Pinpoint the cell where the given text exists, returning its (x, y) midpoint coordinate. 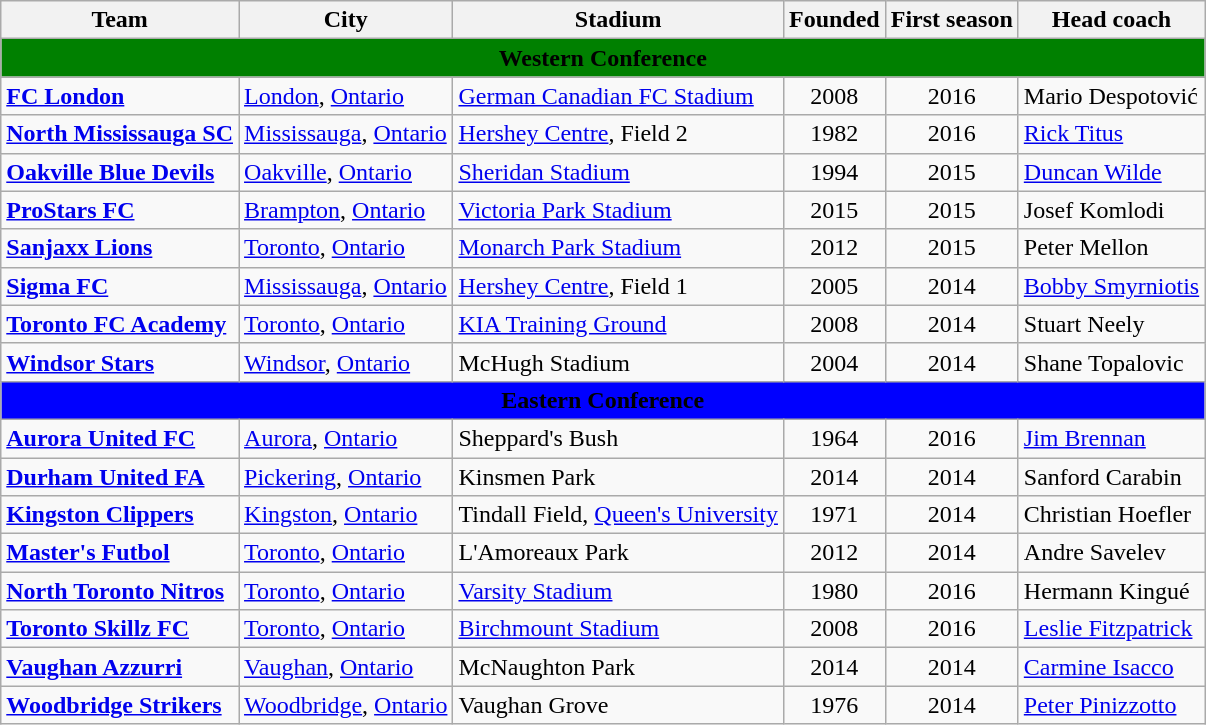
Peter Pinizzotto (1111, 705)
Sigma FC (120, 286)
Victoria Park Stadium (618, 210)
Vaughan Grove (618, 705)
Windsor, Ontario (346, 362)
Sanford Carabin (1111, 477)
1976 (834, 705)
First season (952, 20)
Sheridan Stadium (618, 172)
Hermann Kingué (1111, 591)
Toronto Skillz FC (120, 629)
Varsity Stadium (618, 591)
Brampton, Ontario (346, 210)
1982 (834, 134)
Oakville Blue Devils (120, 172)
1971 (834, 515)
Mario Despotović (1111, 96)
Shane Topalovic (1111, 362)
Christian Hoefler (1111, 515)
Vaughan Azzurri (120, 667)
KIA Training Ground (618, 324)
German Canadian FC Stadium (618, 96)
Western Conference (603, 58)
2005 (834, 286)
Rick Titus (1111, 134)
1980 (834, 591)
Woodbridge, Ontario (346, 705)
Stuart Neely (1111, 324)
Team (120, 20)
1994 (834, 172)
Aurora, Ontario (346, 438)
2004 (834, 362)
Kinsmen Park (618, 477)
North Toronto Nitros (120, 591)
Windsor Stars (120, 362)
Jim Brennan (1111, 438)
Sanjaxx Lions (120, 248)
Oakville, Ontario (346, 172)
Kingston Clippers (120, 515)
City (346, 20)
Peter Mellon (1111, 248)
Monarch Park Stadium (618, 248)
McNaughton Park (618, 667)
Tindall Field, Queen's University (618, 515)
Pickering, Ontario (346, 477)
Head coach (1111, 20)
London, Ontario (346, 96)
Birchmount Stadium (618, 629)
Woodbridge Strikers (120, 705)
FC London (120, 96)
L'Amoreaux Park (618, 553)
McHugh Stadium (618, 362)
Duncan Wilde (1111, 172)
Toronto FC Academy (120, 324)
Carmine Isacco (1111, 667)
Sheppard's Bush (618, 438)
Bobby Smyrniotis (1111, 286)
Hershey Centre, Field 1 (618, 286)
ProStars FC (120, 210)
Andre Savelev (1111, 553)
Josef Komlodi (1111, 210)
Durham United FA (120, 477)
North Mississauga SC (120, 134)
Stadium (618, 20)
1964 (834, 438)
Founded (834, 20)
Kingston, Ontario (346, 515)
Aurora United FC (120, 438)
Hershey Centre, Field 2 (618, 134)
Master's Futbol (120, 553)
Eastern Conference (603, 400)
Vaughan, Ontario (346, 667)
Leslie Fitzpatrick (1111, 629)
